Capture the cell that displays the provided text and extract its (x, y) central coordinate. 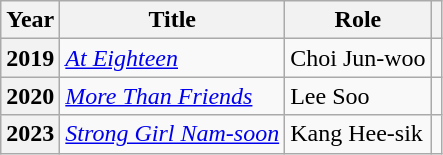
2019 (30, 58)
More Than Friends (172, 96)
Choi Jun-woo (358, 58)
2023 (30, 134)
Title (172, 20)
Role (358, 20)
At Eighteen (172, 58)
2020 (30, 96)
Year (30, 20)
Strong Girl Nam-soon (172, 134)
Kang Hee-sik (358, 134)
Lee Soo (358, 96)
